Return the (X, Y) coordinate for the center point of the cell that contains the specified text.  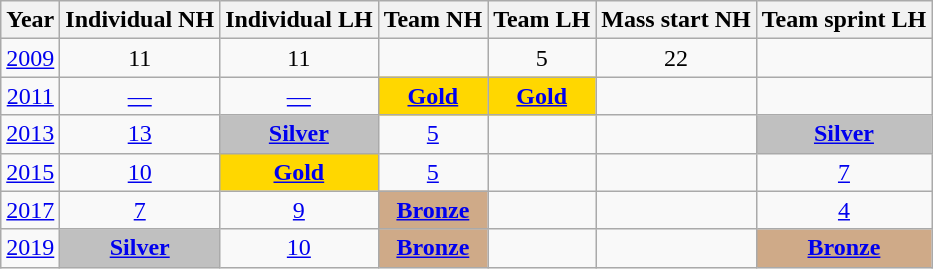
Mass start NH (676, 20)
2009 (30, 58)
Team LH (542, 20)
22 (676, 58)
2015 (30, 172)
Team NH (433, 20)
2011 (30, 96)
9 (299, 210)
Year (30, 20)
2017 (30, 210)
Team sprint LH (844, 20)
2013 (30, 134)
13 (140, 134)
4 (844, 210)
2019 (30, 248)
Individual LH (299, 20)
Individual NH (140, 20)
